Locate the cell with the specified text and output its [x, y] center coordinate. 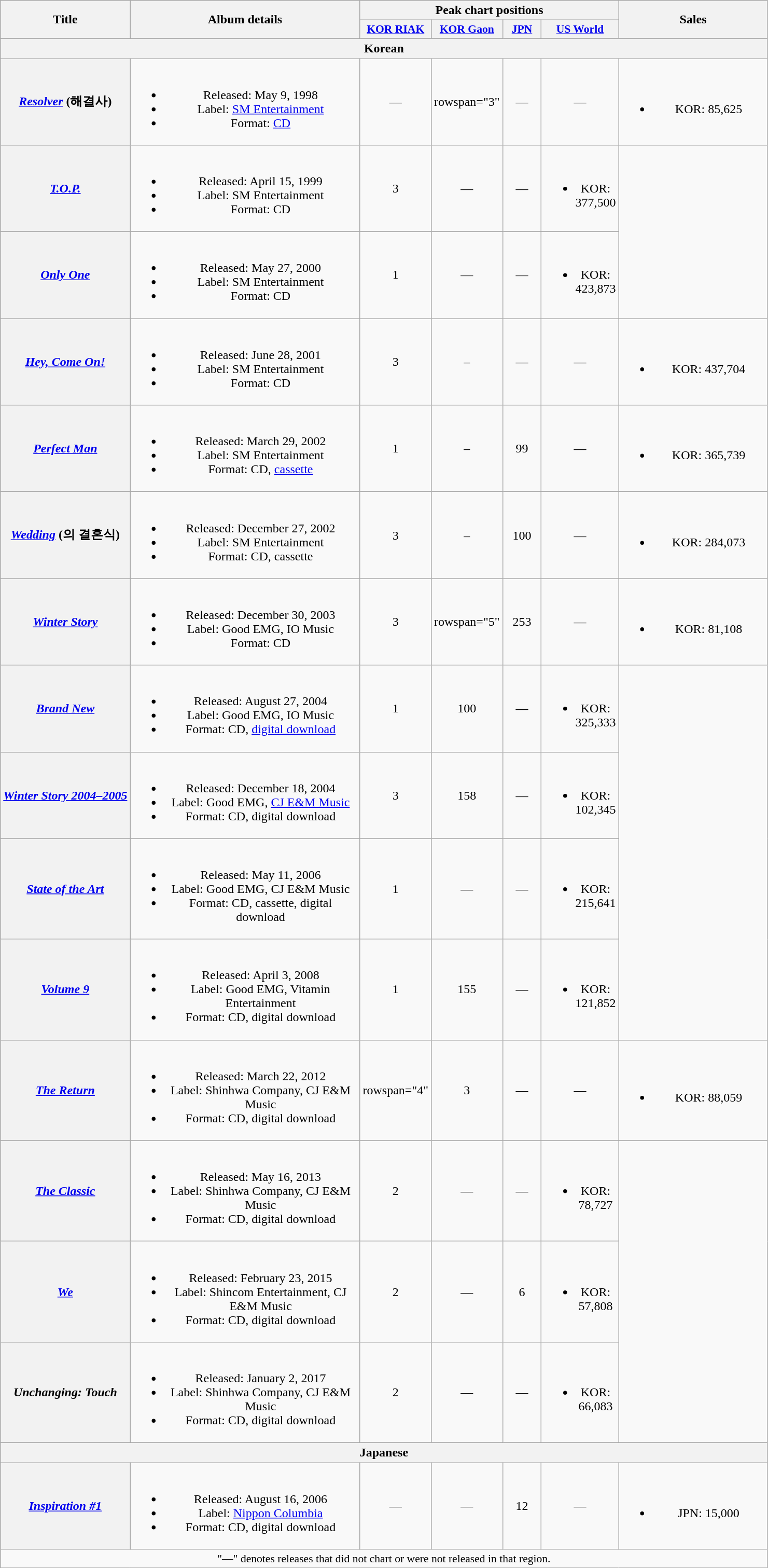
Released: April 3, 2008Label: Good EMG, Vitamin EntertainmentFormat: CD, digital download [245, 989]
Perfect Man [65, 448]
KOR: 81,108 [693, 622]
Korean [384, 48]
Released: May 11, 2006Label: Good EMG, CJ E&M MusicFormat: CD, cassette, digital download [245, 889]
Brand New [65, 709]
KOR: 437,704 [693, 362]
US World [580, 30]
Japanese [384, 1452]
Released: February 23, 2015Label: Shincom Entertainment, CJ E&M MusicFormat: CD, digital download [245, 1291]
KOR: 377,500 [580, 189]
KOR RIAK [396, 30]
Released: December 30, 2003Label: Good EMG, IO MusicFormat: CD [245, 622]
Released: December 18, 2004Label: Good EMG, CJ E&M MusicFormat: CD, digital download [245, 795]
Title [65, 20]
JPN: 15,000 [693, 1506]
KOR: 88,059 [693, 1090]
Released: August 27, 2004Label: Good EMG, IO MusicFormat: CD, digital download [245, 709]
Released: May 27, 2000Label: SM EntertainmentFormat: CD [245, 275]
Wedding (의 결혼식) [65, 535]
Released: January 2, 2017Label: Shinhwa Company, CJ E&M MusicFormat: CD, digital download [245, 1392]
Released: June 28, 2001Label: SM EntertainmentFormat: CD [245, 362]
155 [467, 989]
KOR: 325,333 [580, 709]
253 [522, 622]
KOR: 102,345 [580, 795]
Released: May 9, 1998Label: SM EntertainmentFormat: CD [245, 102]
Sales [693, 20]
6 [522, 1291]
The Classic [65, 1191]
Inspiration #1 [65, 1506]
KOR: 423,873 [580, 275]
JPN [522, 30]
rowspan="3" [467, 102]
KOR: 57,808 [580, 1291]
KOR: 66,083 [580, 1392]
KOR: 215,641 [580, 889]
KOR: 365,739 [693, 448]
Released: April 15, 1999Label: SM EntertainmentFormat: CD [245, 189]
KOR: 78,727 [580, 1191]
Album details [245, 20]
Only One [65, 275]
Hey, Come On! [65, 362]
"—" denotes releases that did not chart or were not released in that region. [384, 1559]
rowspan="4" [396, 1090]
KOR: 85,625 [693, 102]
Released: May 16, 2013Label: Shinhwa Company, CJ E&M MusicFormat: CD, digital download [245, 1191]
12 [522, 1506]
Winter Story [65, 622]
KOR: 284,073 [693, 535]
T.O.P. [65, 189]
Unchanging: Touch [65, 1392]
Resolver (해결사) [65, 102]
158 [467, 795]
State of the Art [65, 889]
Volume 9 [65, 989]
KOR Gaon [467, 30]
Released: December 27, 2002Label: SM EntertainmentFormat: CD, cassette [245, 535]
We [65, 1291]
rowspan="5" [467, 622]
Released: August 16, 2006Label: Nippon ColumbiaFormat: CD, digital download [245, 1506]
Released: March 29, 2002Label: SM EntertainmentFormat: CD, cassette [245, 448]
The Return [65, 1090]
Winter Story 2004–2005 [65, 795]
Peak chart positions [490, 10]
Released: March 22, 2012Label: Shinhwa Company, CJ E&M MusicFormat: CD, digital download [245, 1090]
KOR: 121,852 [580, 989]
99 [522, 448]
